Find where the given text appears and provide that cell's center as (X, Y) coordinate. 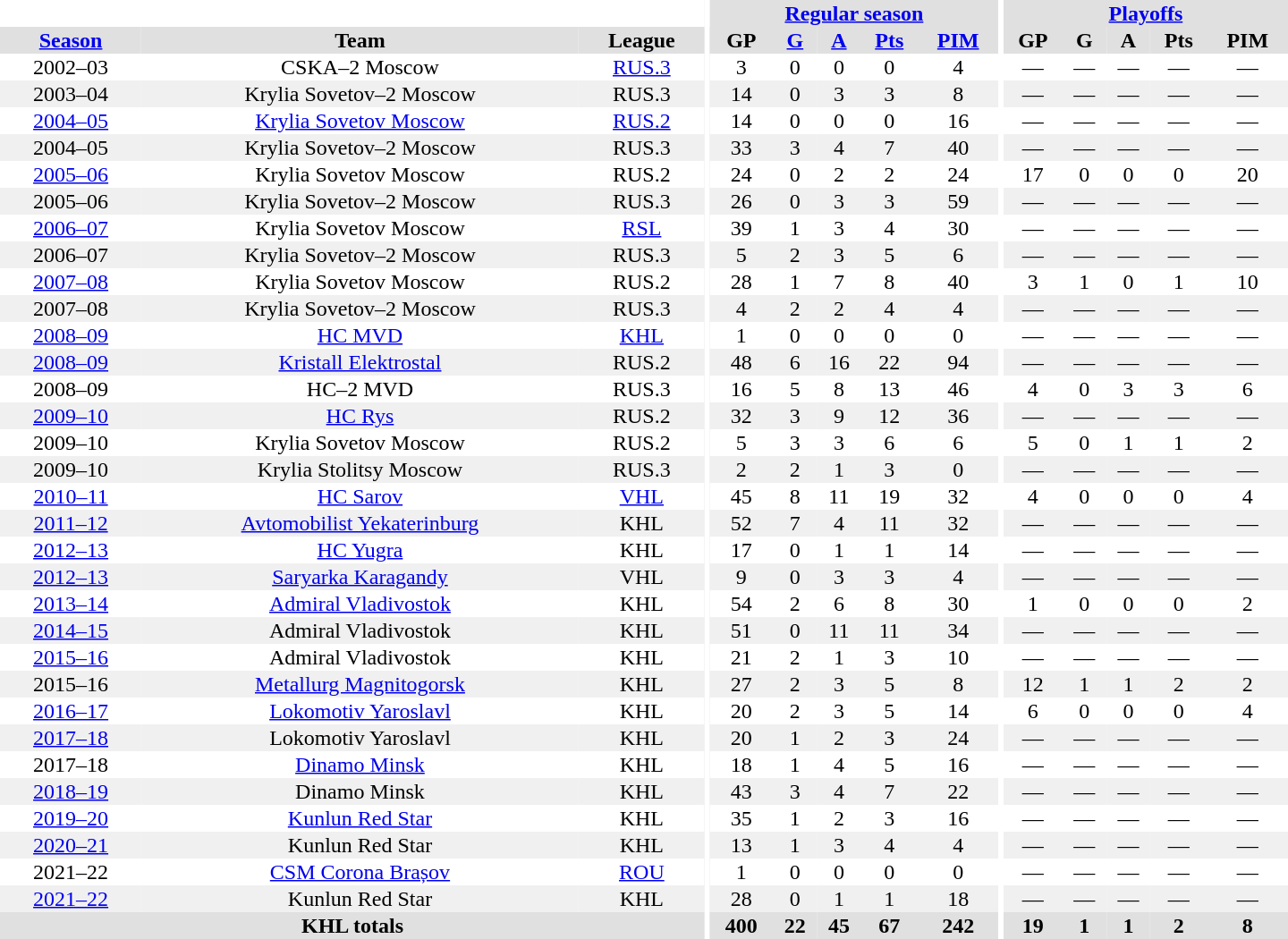
51 (741, 630)
HC MVD (360, 335)
59 (958, 201)
Season (71, 40)
2020–21 (71, 845)
2013–14 (71, 604)
Regular season (853, 13)
HC Rys (360, 416)
39 (741, 228)
League (642, 40)
43 (741, 791)
CSKA–2 Moscow (360, 67)
HC Yugra (360, 550)
27 (741, 684)
54 (741, 604)
KHL totals (352, 926)
2019–20 (71, 818)
Saryarka Karagandy (360, 577)
48 (741, 362)
HC–2 MVD (360, 389)
2010–11 (71, 496)
242 (958, 926)
2018–19 (71, 791)
21 (741, 657)
400 (741, 926)
RSL (642, 228)
Krylia Stolitsy Moscow (360, 469)
ROU (642, 872)
2016–17 (71, 711)
2003–04 (71, 94)
Kristall Elektrostal (360, 362)
Metallurg Magnitogorsk (360, 684)
35 (741, 818)
26 (741, 201)
CSM Corona Brașov (360, 872)
52 (741, 523)
Avtomobilist Yekaterinburg (360, 523)
Team (360, 40)
33 (741, 148)
34 (958, 630)
HC Sarov (360, 496)
2011–12 (71, 523)
36 (958, 416)
67 (889, 926)
2002–03 (71, 67)
2014–15 (71, 630)
94 (958, 362)
Playoffs (1146, 13)
46 (958, 389)
